From the cell containing the given text, extract its center point as (X, Y) coordinate. 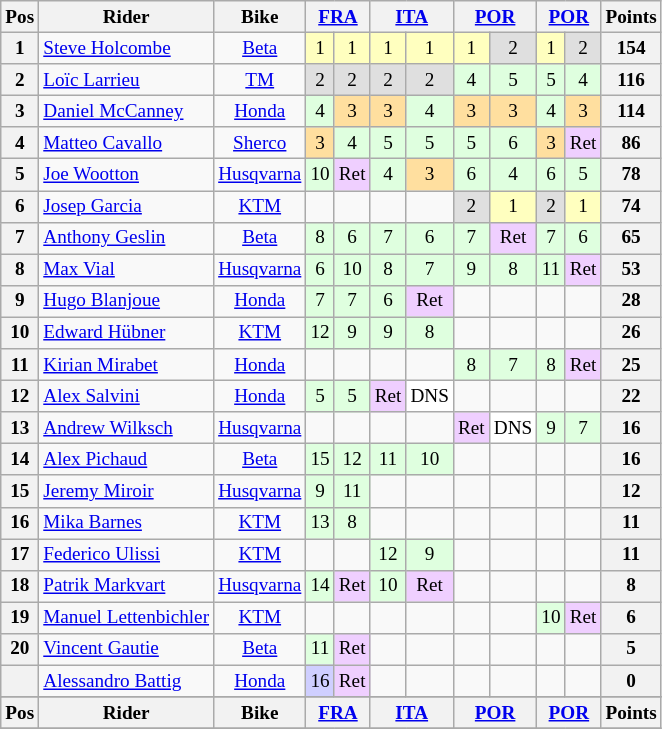
Jeremy Miroir (126, 491)
Daniel McCanney (126, 111)
Vincent Gautie (126, 649)
78 (631, 175)
Joe Wootton (126, 175)
26 (631, 333)
65 (631, 238)
25 (631, 365)
Alex Salvini (126, 396)
0 (631, 681)
Mika Barnes (126, 523)
22 (631, 396)
Max Vial (126, 270)
Alex Pichaud (126, 460)
18 (20, 586)
Loïc Larrieu (126, 80)
74 (631, 206)
17 (20, 554)
Matteo Cavallo (126, 143)
116 (631, 80)
Federico Ulissi (126, 554)
Josep Garcia (126, 206)
53 (631, 270)
Patrik Markvart (126, 586)
Edward Hübner (126, 333)
28 (631, 301)
Anthony Geslin (126, 238)
Kirian Mirabet (126, 365)
Andrew Wilksch (126, 428)
Hugo Blanjoue (126, 301)
154 (631, 48)
Alessandro Battig (126, 681)
19 (20, 618)
114 (631, 111)
TM (260, 80)
Steve Holcombe (126, 48)
Manuel Lettenbichler (126, 618)
86 (631, 143)
20 (20, 649)
Sherco (260, 143)
